From the cell containing the given text, extract its center point as (x, y) coordinate. 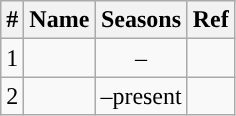
– (141, 58)
1 (12, 58)
2 (12, 96)
Seasons (141, 20)
–present (141, 96)
Name (60, 20)
# (12, 20)
Ref (210, 20)
